Pinpoint the cell where the given text exists, returning its (x, y) midpoint coordinate. 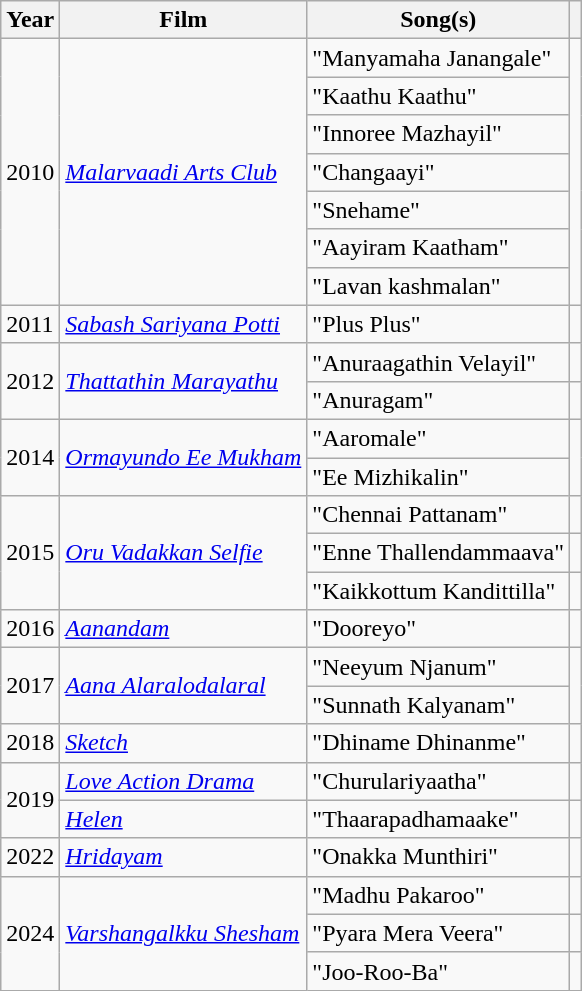
2011 (30, 324)
"Manyamaha Janangale" (438, 58)
Hridayam (184, 857)
Year (30, 20)
Helen (184, 819)
"Changaayi" (438, 172)
Aana Alaralodalaral (184, 686)
Thattathin Marayathu (184, 381)
"Thaarapadhamaake" (438, 819)
2015 (30, 553)
"Onakka Munthiri" (438, 857)
"Neeyum Njanum" (438, 667)
2017 (30, 686)
"Kaathu Kaathu" (438, 96)
Love Action Drama (184, 781)
2022 (30, 857)
2024 (30, 933)
2014 (30, 457)
"Dooreyo" (438, 629)
2018 (30, 743)
"Kaikkottum Kandittilla" (438, 591)
Sketch (184, 743)
2012 (30, 381)
"Aaromale" (438, 438)
"Chennai Pattanam" (438, 515)
"Lavan kashmalan" (438, 286)
Aanandam (184, 629)
"Dhiname Dhinanme" (438, 743)
Varshangalkku Shesham (184, 933)
"Joo-Roo-Ba" (438, 971)
"Madhu Pakaroo" (438, 895)
2019 (30, 800)
"Enne Thallendammaava" (438, 553)
Ormayundo Ee Mukham (184, 457)
2010 (30, 172)
"Ee Mizhikalin" (438, 477)
"Anuraagathin Velayil" (438, 362)
"Churulariyaatha" (438, 781)
"Pyara Mera Veera" (438, 933)
"Anuragam" (438, 400)
"Sunnath Kalyanam" (438, 705)
Film (184, 20)
2016 (30, 629)
"Innoree Mazhayil" (438, 134)
"Snehame" (438, 210)
"Plus Plus" (438, 324)
Sabash Sariyana Potti (184, 324)
Song(s) (438, 20)
Malarvaadi Arts Club (184, 172)
"Aayiram Kaatham" (438, 248)
Oru Vadakkan Selfie (184, 553)
